Return the (X, Y) coordinate for the center point of the cell that contains the specified text.  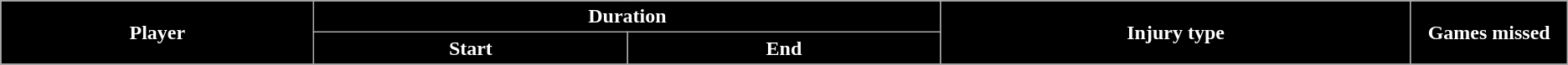
Duration (627, 17)
End (784, 48)
Player (157, 32)
Games missed (1489, 32)
Start (471, 48)
Injury type (1176, 32)
